Return (x, y) of the center of cell containing provided text 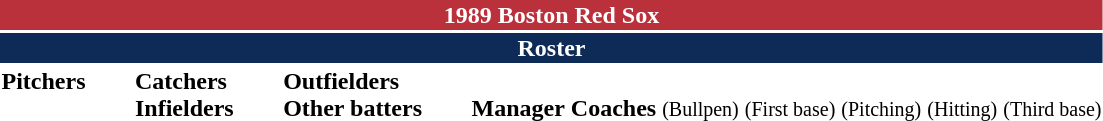
Roster (552, 48)
1989 Boston Red Sox (552, 15)
